Return (x, y) of the center of cell containing provided text 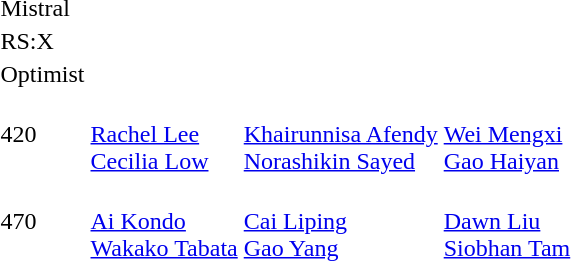
Khairunnisa AfendyNorashikin Sayed (340, 134)
Rachel LeeCecilia Low (164, 134)
